Return [X, Y] of the center of cell containing provided text 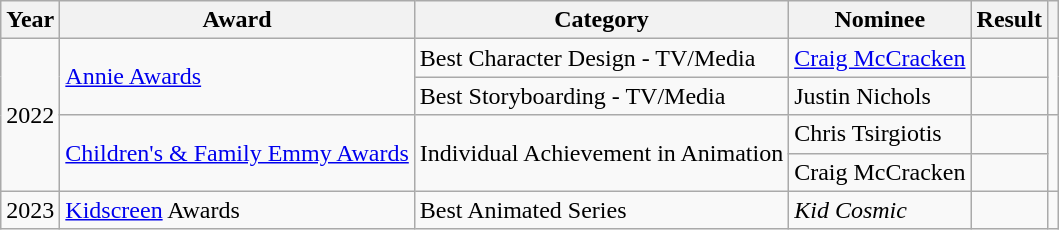
Award [238, 20]
Kidscreen Awards [238, 210]
Best Storyboarding - TV/Media [601, 96]
Best Animated Series [601, 210]
Result [1009, 20]
2023 [30, 210]
2022 [30, 115]
Best Character Design - TV/Media [601, 58]
Annie Awards [238, 77]
Kid Cosmic [880, 210]
Category [601, 20]
Year [30, 20]
Chris Tsirgiotis [880, 134]
Individual Achievement in Animation [601, 153]
Justin Nichols [880, 96]
Children's & Family Emmy Awards [238, 153]
Nominee [880, 20]
